Provide the (x, y) coordinate of the cell's center where the given text is located.  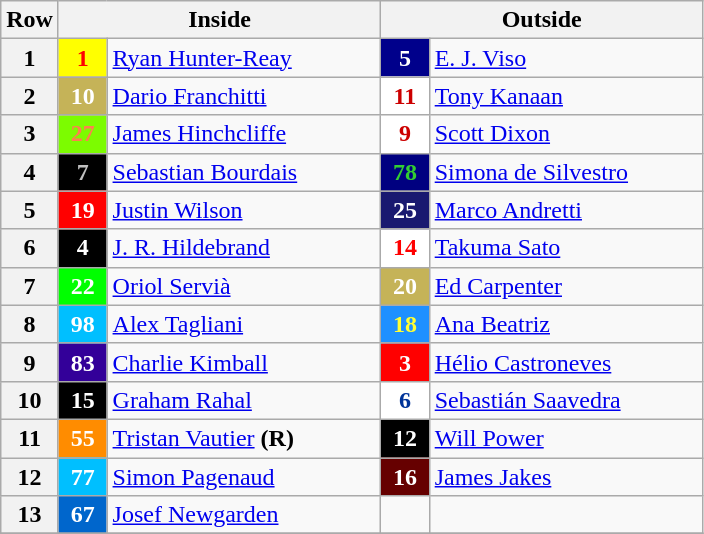
27 (82, 134)
Graham Rahal (244, 400)
Charlie Kimball (244, 362)
Scott Dixon (566, 134)
83 (82, 362)
J. R. Hildebrand (244, 248)
77 (82, 477)
13 (30, 515)
20 (406, 286)
Tristan Vautier (R) (244, 438)
78 (406, 172)
18 (406, 324)
Alex Tagliani (244, 324)
55 (82, 438)
Tony Kanaan (566, 96)
Hélio Castroneves (566, 362)
19 (82, 210)
Oriol Servià (244, 286)
Outside (542, 20)
Will Power (566, 438)
Ed Carpenter (566, 286)
Josef Newgarden (244, 515)
14 (406, 248)
Ana Beatriz (566, 324)
15 (82, 400)
Dario Franchitti (244, 96)
2 (30, 96)
98 (82, 324)
James Jakes (566, 477)
Row (30, 20)
James Hinchcliffe (244, 134)
16 (406, 477)
Justin Wilson (244, 210)
Simon Pagenaud (244, 477)
22 (82, 286)
25 (406, 210)
8 (30, 324)
Marco Andretti (566, 210)
Sebastián Saavedra (566, 400)
Sebastian Bourdais (244, 172)
Takuma Sato (566, 248)
E. J. Viso (566, 58)
Simona de Silvestro (566, 172)
Inside (219, 20)
Ryan Hunter-Reay (244, 58)
67 (82, 515)
